Scan for the cell matching the given text and deliver its (X, Y) coordinate at center. 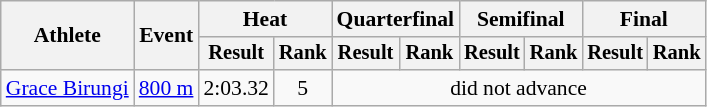
2:03.32 (236, 88)
Quarterfinal (396, 19)
Semifinal (520, 19)
Heat (264, 19)
Grace Birungi (68, 88)
Final (644, 19)
5 (303, 88)
Event (166, 36)
did not advance (519, 88)
Athlete (68, 36)
800 m (166, 88)
